Capture the cell that displays the provided text and extract its (x, y) central coordinate. 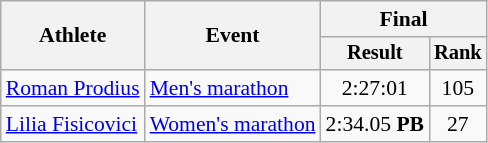
Women's marathon (233, 124)
Athlete (73, 36)
105 (458, 88)
Rank (458, 54)
Result (375, 54)
2:27:01 (375, 88)
Roman Prodius (73, 88)
Final (404, 19)
Event (233, 36)
27 (458, 124)
2:34.05 PB (375, 124)
Lilia Fisicovici (73, 124)
Men's marathon (233, 88)
